Determine the (X, Y) coordinate at the center of the cell enclosing the given text.  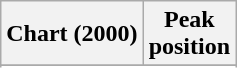
Peakposition (189, 34)
Chart (2000) (72, 34)
